Identify which cell holds the provided text, then report its [x, y] central coordinate. 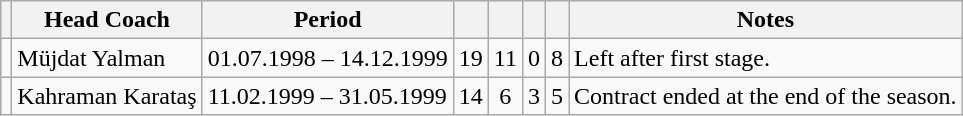
11.02.1999 – 31.05.1999 [328, 96]
6 [505, 96]
11 [505, 58]
0 [534, 58]
01.07.1998 – 14.12.1999 [328, 58]
8 [556, 58]
Müjdat Yalman [107, 58]
Notes [766, 20]
14 [470, 96]
Head Coach [107, 20]
Period [328, 20]
5 [556, 96]
19 [470, 58]
Kahraman Karataş [107, 96]
Left after first stage. [766, 58]
3 [534, 96]
Contract ended at the end of the season. [766, 96]
